Find where the given text appears and provide that cell's center as (X, Y) coordinate. 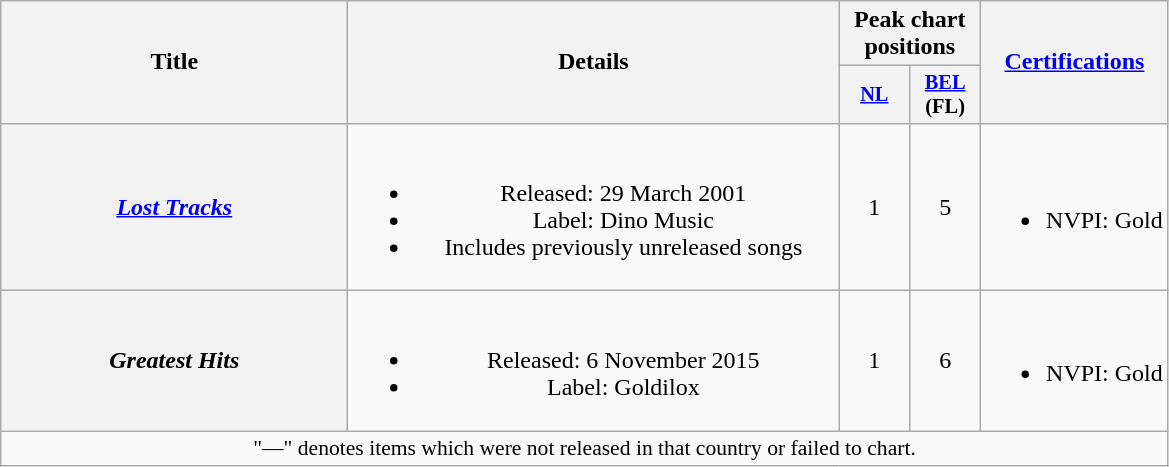
Certifications (1075, 62)
5 (946, 206)
Greatest Hits (174, 361)
Released: 6 November 2015Label: Goldilox (594, 361)
Peak chart positions (910, 34)
"—" denotes items which were not released in that country or failed to chart. (585, 449)
BEL(FL) (946, 95)
NL (874, 95)
6 (946, 361)
Released: 29 March 2001Label: Dino MusicIncludes previously unreleased songs (594, 206)
Lost Tracks (174, 206)
Title (174, 62)
Details (594, 62)
